Return the (x, y) coordinate for the center point of the cell that contains the specified text.  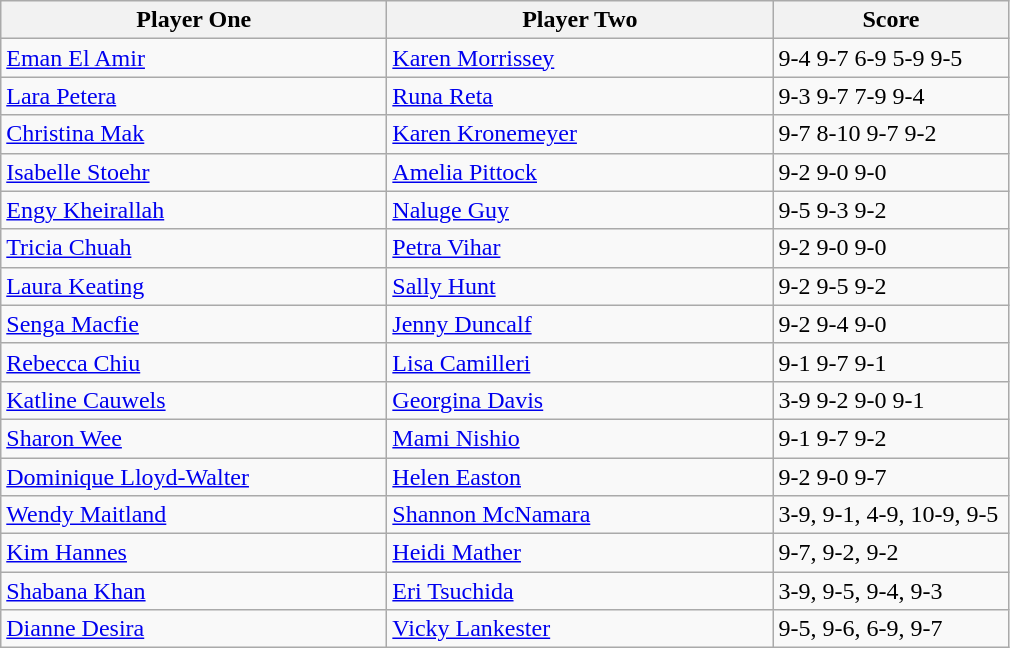
Mami Nishio (580, 438)
9-2 9-4 9-0 (891, 324)
Heidi Mather (580, 553)
Laura Keating (194, 286)
Georgina Davis (580, 400)
9-4 9-7 6-9 5-9 9-5 (891, 58)
Sharon Wee (194, 438)
Player One (194, 20)
9-1 9-7 9-1 (891, 362)
9-1 9-7 9-2 (891, 438)
3-9, 9-5, 9-4, 9-3 (891, 591)
Wendy Maitland (194, 515)
Dianne Desira (194, 629)
Helen Easton (580, 477)
Dominique Lloyd-Walter (194, 477)
Rebecca Chiu (194, 362)
Eman El Amir (194, 58)
Engy Kheirallah (194, 210)
Petra Vihar (580, 248)
Amelia Pittock (580, 172)
9-2 9-0 9-7 (891, 477)
9-5, 9-6, 6-9, 9-7 (891, 629)
Eri Tsuchida (580, 591)
9-7, 9-2, 9-2 (891, 553)
Tricia Chuah (194, 248)
Kim Hannes (194, 553)
3-9 9-2 9-0 9-1 (891, 400)
Shannon McNamara (580, 515)
Jenny Duncalf (580, 324)
9-7 8-10 9-7 9-2 (891, 134)
9-5 9-3 9-2 (891, 210)
Isabelle Stoehr (194, 172)
Vicky Lankester (580, 629)
9-3 9-7 7-9 9-4 (891, 96)
Karen Kronemeyer (580, 134)
Lisa Camilleri (580, 362)
3-9, 9-1, 4-9, 10-9, 9-5 (891, 515)
Shabana Khan (194, 591)
Katline Cauwels (194, 400)
Karen Morrissey (580, 58)
Score (891, 20)
Lara Petera (194, 96)
Senga Macfie (194, 324)
Sally Hunt (580, 286)
Runa Reta (580, 96)
9-2 9-5 9-2 (891, 286)
Naluge Guy (580, 210)
Christina Mak (194, 134)
Player Two (580, 20)
